Extract the (x, y) coordinate from the center of the cell holding the provided text.  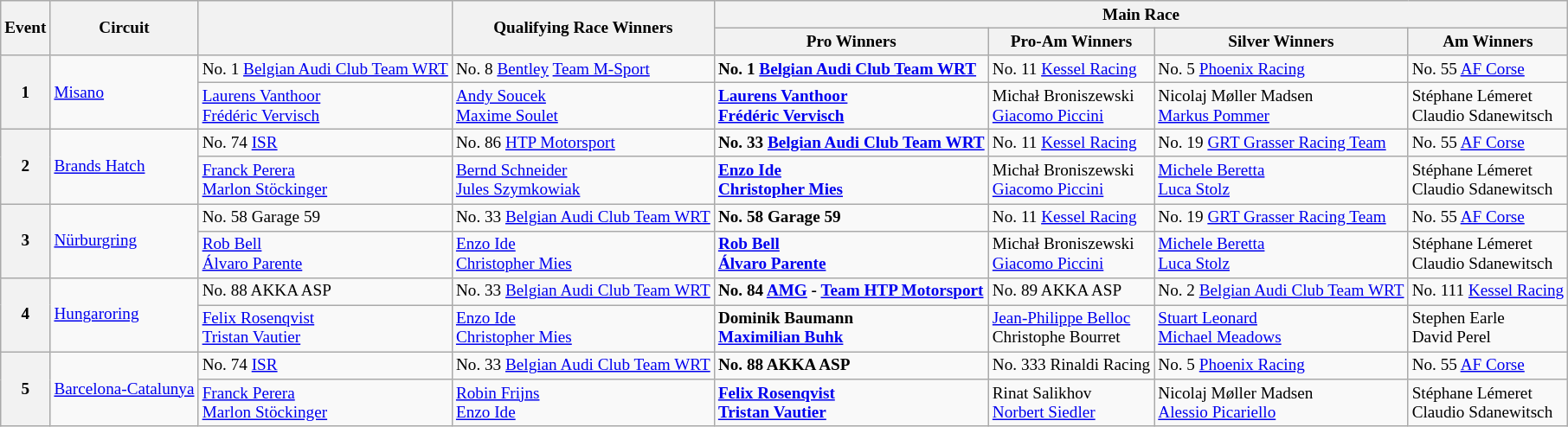
Hungaroring (125, 315)
Nürburgring (125, 240)
Circuit (125, 28)
No. 333 Rinaldi Racing (1071, 366)
3 (26, 240)
Stephen Earle David Perel (1488, 328)
Misano (125, 92)
Rinat Salikhov Norbert Siedler (1071, 403)
Nicolaj Møller Madsen Alessio Picariello (1281, 403)
Dominik Baumann Maximilian Buhk (851, 328)
Silver Winners (1281, 41)
No. 89 AKKA ASP (1071, 291)
Event (26, 28)
Brands Hatch (125, 167)
Pro Winners (851, 41)
4 (26, 315)
No. 111 Kessel Racing (1488, 291)
Stuart Leonard Michael Meadows (1281, 328)
Am Winners (1488, 41)
2 (26, 167)
No. 2 Belgian Audi Club Team WRT (1281, 291)
No. 8 Bentley Team M-Sport (583, 69)
Barcelona-Catalunya (125, 389)
Nicolaj Møller Madsen Markus Pommer (1281, 105)
Andy Soucek Maxime Soulet (583, 105)
Pro-Am Winners (1071, 41)
Qualifying Race Winners (583, 28)
No. 84 AMG - Team HTP Motorsport (851, 291)
Main Race (1141, 15)
No. 86 HTP Motorsport (583, 143)
Jean-Philippe Belloc Christophe Bourret (1071, 328)
Robin Frijns Enzo Ide (583, 403)
Bernd Schneider Jules Szymkowiak (583, 180)
1 (26, 92)
5 (26, 389)
